Provide the [x, y] coordinate of the cell's center where the given text is located.  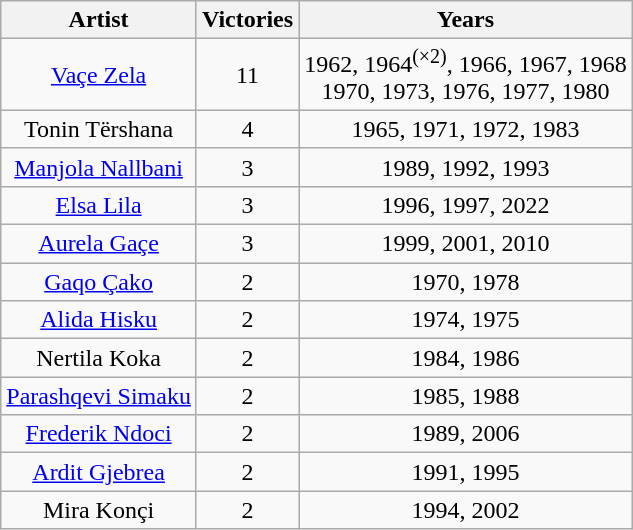
4 [247, 129]
Manjola Nallbani [99, 167]
Elsa Lila [99, 205]
Years [466, 20]
Ardit Gjebrea [99, 472]
11 [247, 75]
1989, 2006 [466, 434]
1989, 1992, 1993 [466, 167]
Gaqo Çako [99, 282]
Nertila Koka [99, 358]
Artist [99, 20]
Vaçe Zela [99, 75]
Frederik Ndoci [99, 434]
1991, 1995 [466, 472]
Alida Hisku [99, 320]
Tonin Tërshana [99, 129]
1984, 1986 [466, 358]
Mira Konçi [99, 510]
1962, 1964(×2), 1966, 1967, 1968 1970, 1973, 1976, 1977, 1980 [466, 75]
Aurela Gaçe [99, 244]
1994, 2002 [466, 510]
1996, 1997, 2022 [466, 205]
Parashqevi Simaku [99, 396]
Victories [247, 20]
1985, 1988 [466, 396]
1970, 1978 [466, 282]
1965, 1971, 1972, 1983 [466, 129]
1974, 1975 [466, 320]
1999, 2001, 2010 [466, 244]
